Pinpoint the cell where the given text exists, returning its [x, y] midpoint coordinate. 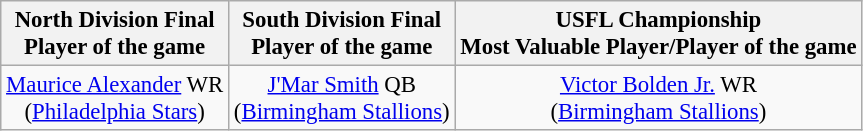
Victor Bolden Jr. WR(Birmingham Stallions) [658, 98]
USFL ChampionshipMost Valuable Player/Player of the game [658, 34]
North Division FinalPlayer of the game [115, 34]
South Division FinalPlayer of the game [342, 34]
Maurice Alexander WR(Philadelphia Stars) [115, 98]
J'Mar Smith QB(Birmingham Stallions) [342, 98]
